Find where the given text appears and provide that cell's center as [x, y] coordinate. 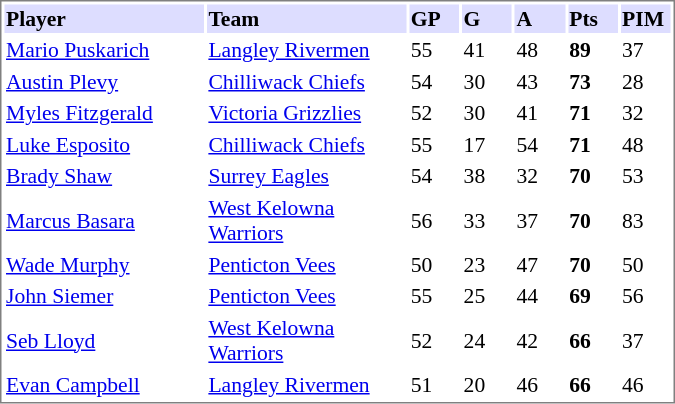
24 [487, 341]
33 [487, 221]
43 [540, 82]
John Siemer [104, 296]
Victoria Grizzlies [306, 113]
17 [487, 144]
PIM [646, 18]
20 [487, 384]
Team [306, 18]
28 [646, 82]
Myles Fitzgerald [104, 113]
42 [540, 341]
A [540, 18]
51 [434, 384]
Wade Murphy [104, 264]
Surrey Eagles [306, 176]
Brady Shaw [104, 176]
89 [593, 50]
69 [593, 296]
Evan Campbell [104, 384]
Pts [593, 18]
G [487, 18]
GP [434, 18]
Player [104, 18]
Luke Esposito [104, 144]
Marcus Basara [104, 221]
53 [646, 176]
Seb Lloyd [104, 341]
73 [593, 82]
44 [540, 296]
47 [540, 264]
38 [487, 176]
25 [487, 296]
83 [646, 221]
Austin Plevy [104, 82]
Mario Puskarich [104, 50]
23 [487, 264]
